Provide the (X, Y) coordinate of the cell's center where the given text is located.  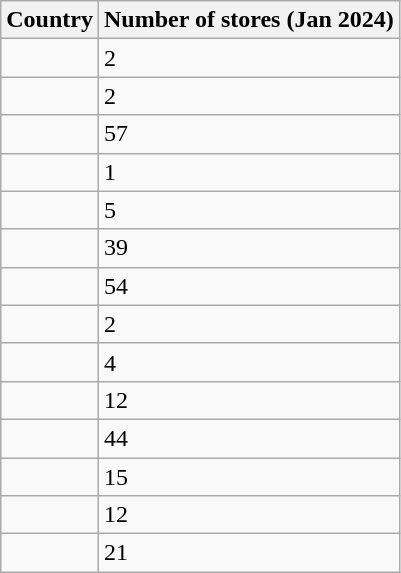
39 (248, 248)
54 (248, 286)
Country (50, 20)
44 (248, 438)
Number of stores (Jan 2024) (248, 20)
1 (248, 172)
57 (248, 134)
4 (248, 362)
5 (248, 210)
15 (248, 477)
21 (248, 553)
